Return [X, Y] of the center of cell containing provided text 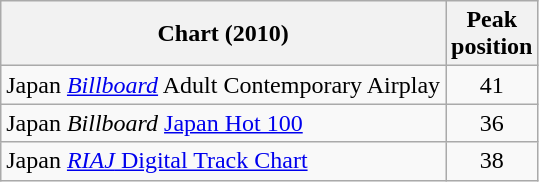
Japan Billboard Japan Hot 100 [224, 123]
38 [492, 161]
Japan Billboard Adult Contemporary Airplay [224, 85]
Japan RIAJ Digital Track Chart [224, 161]
36 [492, 123]
Chart (2010) [224, 34]
Peakposition [492, 34]
41 [492, 85]
